Search for the cell housing the specified text and yield its [x, y] center coordinate. 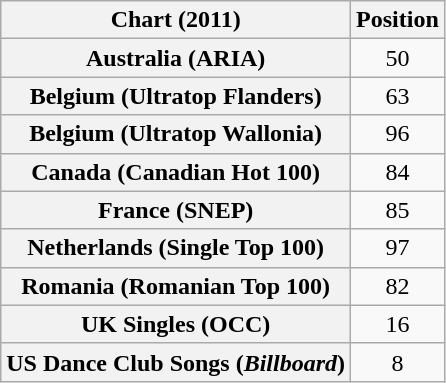
96 [398, 134]
63 [398, 96]
Australia (ARIA) [176, 58]
US Dance Club Songs (Billboard) [176, 362]
84 [398, 172]
France (SNEP) [176, 210]
82 [398, 286]
50 [398, 58]
Position [398, 20]
85 [398, 210]
Chart (2011) [176, 20]
8 [398, 362]
Canada (Canadian Hot 100) [176, 172]
Belgium (Ultratop Wallonia) [176, 134]
UK Singles (OCC) [176, 324]
Romania (Romanian Top 100) [176, 286]
Belgium (Ultratop Flanders) [176, 96]
Netherlands (Single Top 100) [176, 248]
97 [398, 248]
16 [398, 324]
